Return [x, y] of the center of cell containing provided text 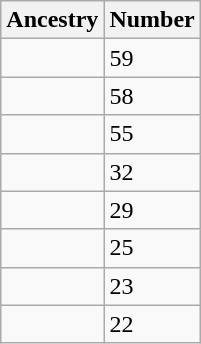
32 [152, 172]
29 [152, 210]
Number [152, 20]
25 [152, 248]
22 [152, 324]
23 [152, 286]
58 [152, 96]
59 [152, 58]
Ancestry [52, 20]
55 [152, 134]
